Determine the [X, Y] coordinate at the center of the cell enclosing the given text.  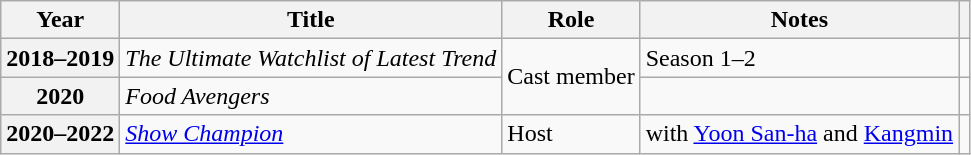
Food Avengers [311, 96]
The Ultimate Watchlist of Latest Trend [311, 58]
Year [60, 20]
2018–2019 [60, 58]
Notes [799, 20]
Title [311, 20]
Host [571, 134]
with Yoon San-ha and Kangmin [799, 134]
Cast member [571, 77]
2020 [60, 96]
Role [571, 20]
2020–2022 [60, 134]
Season 1–2 [799, 58]
Show Champion [311, 134]
